Scan for the cell matching the given text and deliver its (X, Y) coordinate at center. 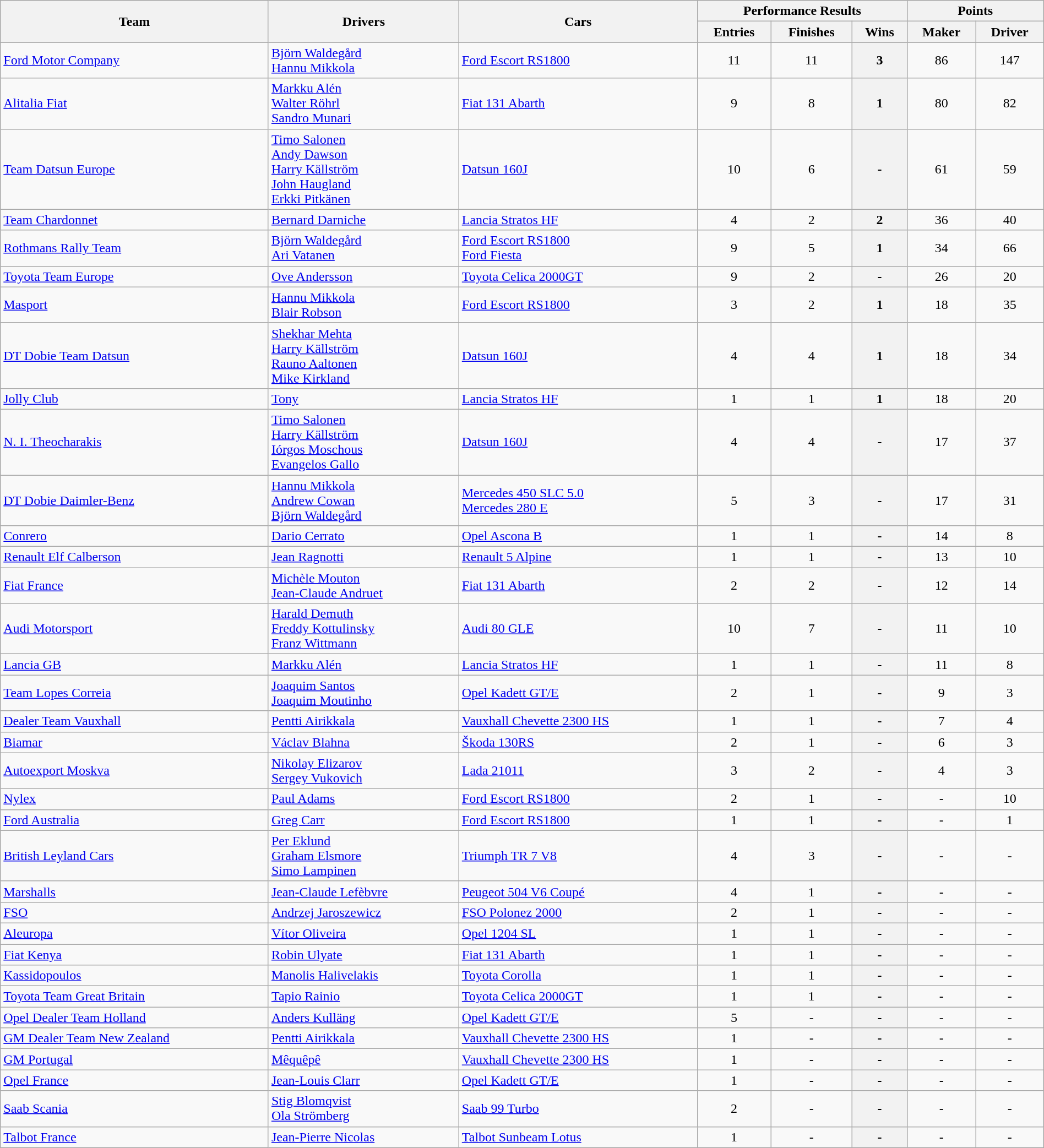
Renault 5 Alpine (578, 557)
Björn Waldegård Ari Vatanen (363, 248)
Entries (733, 32)
GM Portugal (134, 1059)
Hannu Mikkola Andrew Cowan Björn Waldegård (363, 500)
Cars (578, 21)
Masport (134, 305)
Ford Motor Company (134, 61)
Points (975, 11)
Opel 1204 SL (578, 933)
Drivers (363, 21)
Team (134, 21)
Lancia GB (134, 665)
Lada 21011 (578, 771)
Alitalia Fiat (134, 104)
Toyota Team Europe (134, 276)
Audi Motorsport (134, 629)
Maker (942, 32)
Driver (1010, 32)
Dario Cerrato (363, 536)
Finishes (812, 32)
Talbot France (134, 1137)
31 (1010, 500)
Robin Ulyate (363, 954)
Renault Elf Calberson (134, 557)
Jean-Pierre Nicolas (363, 1137)
Paul Adams (363, 799)
Marshalls (134, 891)
12 (942, 586)
61 (942, 169)
35 (1010, 305)
Team Datsun Europe (134, 169)
Fiat Kenya (134, 954)
Harald Demuth Freddy Kottulinsky Franz Wittmann (363, 629)
Nikolay Elizarov Sergey Vukovich (363, 771)
Mercedes 450 SLC 5.0Mercedes 280 E (578, 500)
Fiat France (134, 586)
Manolis Halivelakis (363, 976)
Hannu Mikkola Blair Robson (363, 305)
Tapio Rainio (363, 997)
Stig Blomqvist Ola Strömberg (363, 1109)
Timo Salonen Harry Källström Iórgos Moschous Evangelos Gallo (363, 442)
Peugeot 504 V6 Coupé (578, 891)
Saab 99 Turbo (578, 1109)
GM Dealer Team New Zealand (134, 1038)
86 (942, 61)
Talbot Sunbeam Lotus (578, 1137)
Joaquim Santos Joaquim Moutinho (363, 693)
DT Dobie Team Datsun (134, 356)
British Leyland Cars (134, 856)
36 (942, 220)
Jean Ragnotti (363, 557)
Jolly Club (134, 399)
Conrero (134, 536)
37 (1010, 442)
Toyota Team Great Britain (134, 997)
147 (1010, 61)
FSO (134, 912)
Per Eklund Graham Elsmore Simo Lampinen (363, 856)
Wins (880, 32)
Autoexport Moskva (134, 771)
13 (942, 557)
Saab Scania (134, 1109)
66 (1010, 248)
Tony (363, 399)
Kassidopoulos (134, 976)
Timo Salonen Andy Dawson Harry Källström John Haugland Erkki Pitkänen (363, 169)
Toyota Corolla (578, 976)
82 (1010, 104)
Vítor Oliveira (363, 933)
Jean-Claude Lefèbvre (363, 891)
DT Dobie Daimler-Benz (134, 500)
Opel Ascona B (578, 536)
Markku Alén Walter Röhrl Sandro Munari (363, 104)
N. I. Theocharakis (134, 442)
Aleuropa (134, 933)
Rothmans Rally Team (134, 248)
Mêquêpê (363, 1059)
Ford Escort RS1800Ford Fiesta (578, 248)
Ford Australia (134, 820)
Greg Carr (363, 820)
Bernard Darniche (363, 220)
Jean-Louis Clarr (363, 1080)
Markku Alén (363, 665)
59 (1010, 169)
FSO Polonez 2000 (578, 912)
Shekhar Mehta Harry Källström Rauno Aaltonen Mike Kirkland (363, 356)
Anders Kulläng (363, 1018)
Team Lopes Correia (134, 693)
26 (942, 276)
Opel France (134, 1080)
Nylex (134, 799)
Ove Andersson (363, 276)
40 (1010, 220)
Team Chardonnet (134, 220)
Andrzej Jaroszewicz (363, 912)
Michèle Mouton Jean-Claude Andruet (363, 586)
Björn Waldegård Hannu Mikkola (363, 61)
Audi 80 GLE (578, 629)
Dealer Team Vauxhall (134, 721)
Biamar (134, 742)
Triumph TR 7 V8 (578, 856)
Opel Dealer Team Holland (134, 1018)
Václav Blahna (363, 742)
Performance Results (802, 11)
80 (942, 104)
Škoda 130RS (578, 742)
